Locate the cell with the specified text and output its [X, Y] center coordinate. 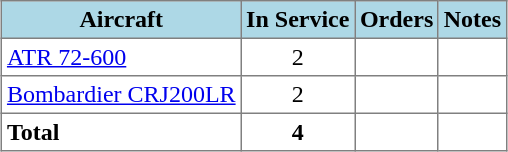
Notes [472, 20]
Total [122, 132]
In Service [298, 20]
4 [298, 132]
ATR 72-600 [122, 57]
Orders [397, 20]
Aircraft [122, 20]
Bombardier CRJ200LR [122, 95]
